Provide the (X, Y) coordinate of the cell's center where the given text is located.  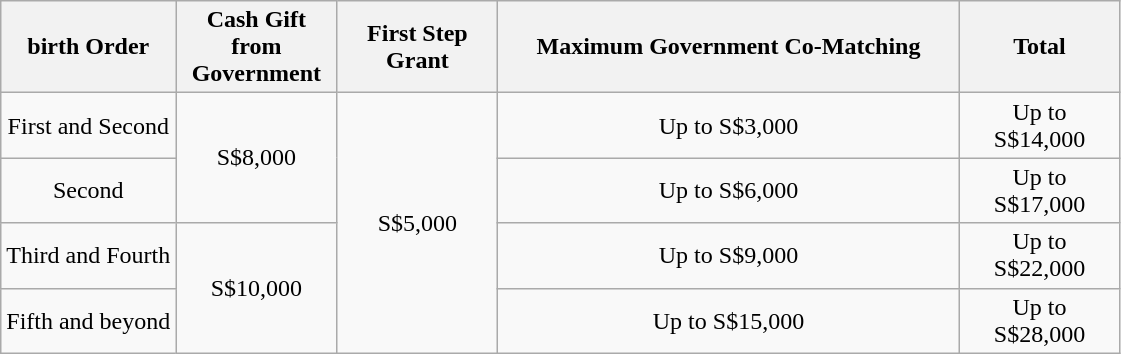
Up to S$28,000 (1040, 320)
First Step Grant (418, 47)
Total (1040, 47)
Second (88, 190)
Up to S$14,000 (1040, 126)
Maximum Government Co-Matching (728, 47)
S$8,000 (256, 158)
S$10,000 (256, 288)
birth Order (88, 47)
First and Second (88, 126)
Third and Fourth (88, 256)
Up to S$6,000 (728, 190)
Cash Gift from Government (256, 47)
Up to S$17,000 (1040, 190)
Up to S$15,000 (728, 320)
Fifth and beyond (88, 320)
Up to S$3,000 (728, 126)
S$5,000 (418, 223)
Up to S$22,000 (1040, 256)
Up to S$9,000 (728, 256)
